Return the (x, y) coordinate for the center point of the cell that contains the specified text.  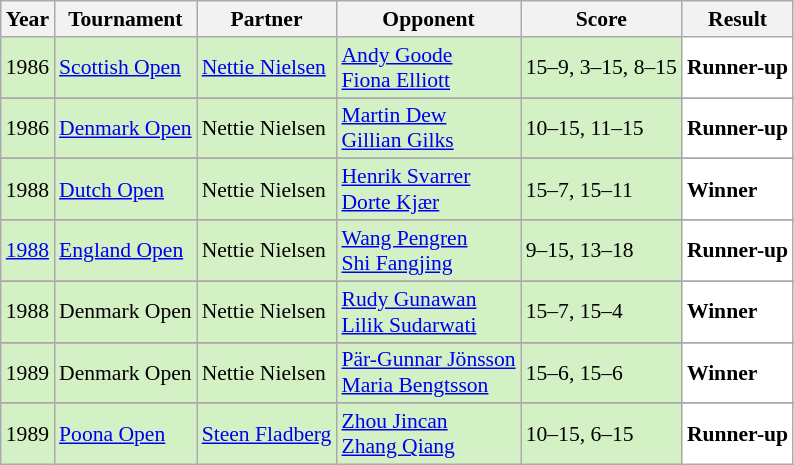
Rudy Gunawan Lilik Sudarwati (428, 312)
Partner (267, 19)
15–6, 15–6 (602, 372)
15–7, 15–4 (602, 312)
Steen Fladberg (267, 434)
Scottish Open (126, 68)
Wang Pengren Shi Fangjing (428, 250)
Poona Open (126, 434)
10–15, 6–15 (602, 434)
15–7, 15–11 (602, 190)
10–15, 11–15 (602, 128)
Zhou Jincan Zhang Qiang (428, 434)
Year (28, 19)
Henrik Svarrer Dorte Kjær (428, 190)
Score (602, 19)
15–9, 3–15, 8–15 (602, 68)
England Open (126, 250)
Andy Goode Fiona Elliott (428, 68)
Dutch Open (126, 190)
Pär-Gunnar Jönsson Maria Bengtsson (428, 372)
Result (738, 19)
Tournament (126, 19)
Martin Dew Gillian Gilks (428, 128)
9–15, 13–18 (602, 250)
Opponent (428, 19)
